Determine the [x, y] coordinate at the center of the cell enclosing the given text.  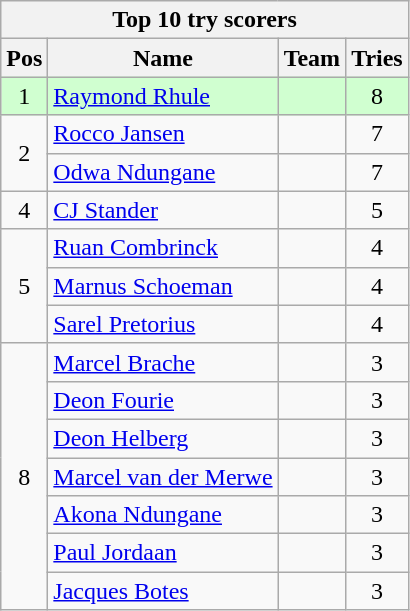
Name [163, 58]
Ruan Combrinck [163, 248]
1 [24, 96]
Top 10 try scorers [204, 20]
Raymond Rhule [163, 96]
Team [312, 58]
Marcel van der Merwe [163, 477]
2 [24, 153]
Deon Fourie [163, 400]
Pos [24, 58]
Deon Helberg [163, 438]
CJ Stander [163, 210]
Marcel Brache [163, 362]
Akona Ndungane [163, 515]
Jacques Botes [163, 591]
Tries [378, 58]
Odwa Ndungane [163, 172]
Paul Jordaan [163, 553]
Marnus Schoeman [163, 286]
Sarel Pretorius [163, 324]
Rocco Jansen [163, 134]
